Detect which cell encompasses the target text, then output its [X, Y] center coordinate. 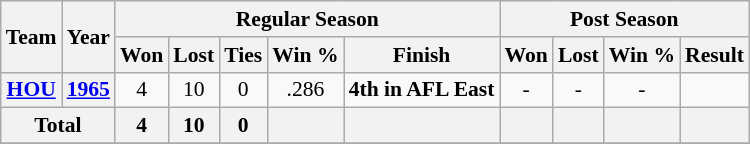
Result [714, 55]
1965 [88, 90]
Year [88, 36]
Post Season [624, 19]
Regular Season [308, 19]
Team [32, 36]
Ties [243, 55]
.286 [305, 90]
Total [58, 126]
4th in AFL East [422, 90]
Finish [422, 55]
HOU [32, 90]
